Determine the (x, y) coordinate at the center of the cell enclosing the given text.  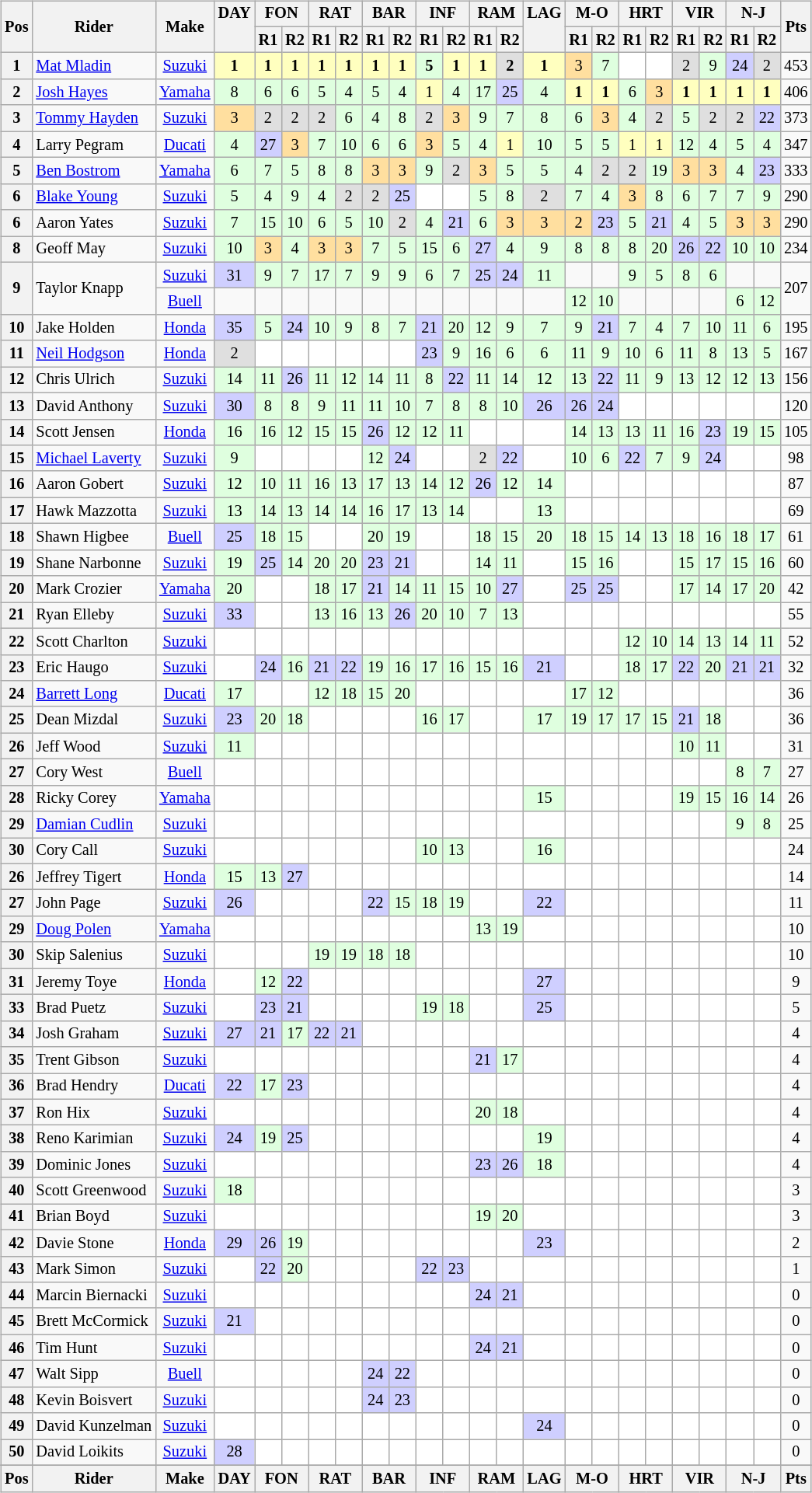
Taylor Knapp (93, 288)
Tommy Hayden (93, 118)
Scott Greenwood (93, 1191)
87 (796, 484)
Reno Karimian (93, 1139)
Blake Young (93, 197)
Mat Mladin (93, 66)
Aaron Yates (93, 223)
55 (796, 616)
Mark Simon (93, 1269)
Barrett Long (93, 694)
John Page (93, 903)
Geoff May (93, 249)
Michael Laverty (93, 459)
Jeffrey Tigert (93, 877)
46 (16, 1348)
Skip Salenius (93, 955)
David Loikits (93, 1453)
Tim Hunt (93, 1348)
Brad Puetz (93, 1008)
333 (796, 171)
Brian Boyd (93, 1217)
120 (796, 406)
37 (16, 1112)
Josh Graham (93, 1034)
52 (796, 641)
Cory Call (93, 851)
234 (796, 249)
61 (796, 537)
Ron Hix (93, 1112)
39 (16, 1165)
347 (796, 145)
373 (796, 118)
Jake Holden (93, 328)
Ryan Elleby (93, 616)
Mark Crozier (93, 589)
Jeremy Toye (93, 982)
32 (796, 668)
Dean Mizdal (93, 720)
Ben Bostrom (93, 171)
Aaron Gobert (93, 484)
Ricky Corey (93, 798)
Shane Narbonne (93, 563)
167 (796, 354)
Damian Cudlin (93, 825)
34 (16, 1034)
Trent Gibson (93, 1060)
David Kunzelman (93, 1426)
Neil Hodgson (93, 354)
Cory West (93, 773)
207 (796, 288)
Shawn Higbee (93, 537)
Marcin Biernacki (93, 1296)
98 (796, 459)
47 (16, 1374)
Jeff Wood (93, 746)
156 (796, 380)
69 (796, 511)
Walt Sipp (93, 1374)
453 (796, 66)
Dominic Jones (93, 1165)
44 (16, 1296)
Kevin Boisvert (93, 1400)
45 (16, 1321)
Eric Haugo (93, 668)
43 (16, 1269)
195 (796, 328)
Davie Stone (93, 1243)
Brad Hendry (93, 1087)
Hawk Mazzotta (93, 511)
David Anthony (93, 406)
50 (16, 1453)
Doug Polen (93, 930)
38 (16, 1139)
49 (16, 1426)
406 (796, 92)
Brett McCormick (93, 1321)
Larry Pegram (93, 145)
Scott Jensen (93, 432)
Scott Charlton (93, 641)
40 (16, 1191)
41 (16, 1217)
60 (796, 563)
Chris Ulrich (93, 380)
Josh Hayes (93, 92)
105 (796, 432)
48 (16, 1400)
